Return [X, Y] of the center of cell containing provided text 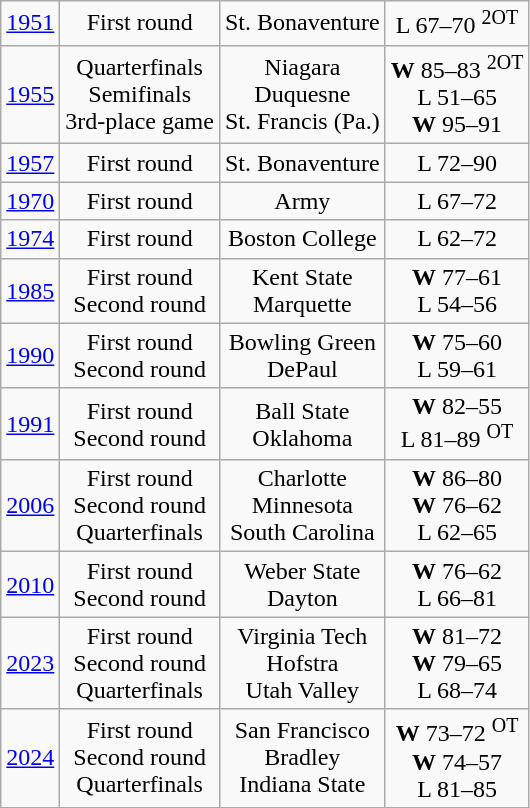
1985 [30, 290]
Bowling GreenDePaul [302, 356]
2010 [30, 584]
L 72–90 [457, 163]
QuarterfinalsSemifinals3rd-place game [140, 94]
1974 [30, 239]
2023 [30, 663]
Boston College [302, 239]
CharlotteMinnesotaSouth Carolina [302, 506]
Kent StateMarquette [302, 290]
San FranciscoBradleyIndiana State [302, 758]
1970 [30, 201]
W 81–72W 79–65L 68–74 [457, 663]
W 86–80W 76–62L 62–65 [457, 506]
W 82–55L 81–89 OT [457, 424]
W 75–60L 59–61 [457, 356]
L 67–70 2OT [457, 24]
Weber StateDayton [302, 584]
1951 [30, 24]
Ball StateOklahoma [302, 424]
1955 [30, 94]
W 76–62L 66–81 [457, 584]
W 77–61L 54–56 [457, 290]
L 62–72 [457, 239]
1990 [30, 356]
L 67–72 [457, 201]
1991 [30, 424]
W 85–83 2OTL 51–65W 95–91 [457, 94]
2024 [30, 758]
1957 [30, 163]
2006 [30, 506]
NiagaraDuquesneSt. Francis (Pa.) [302, 94]
Virginia TechHofstra Utah Valley [302, 663]
W 73–72 OT W 74–57 L 81–85 [457, 758]
Army [302, 201]
